Pinpoint the cell where the given text exists, returning its [x, y] midpoint coordinate. 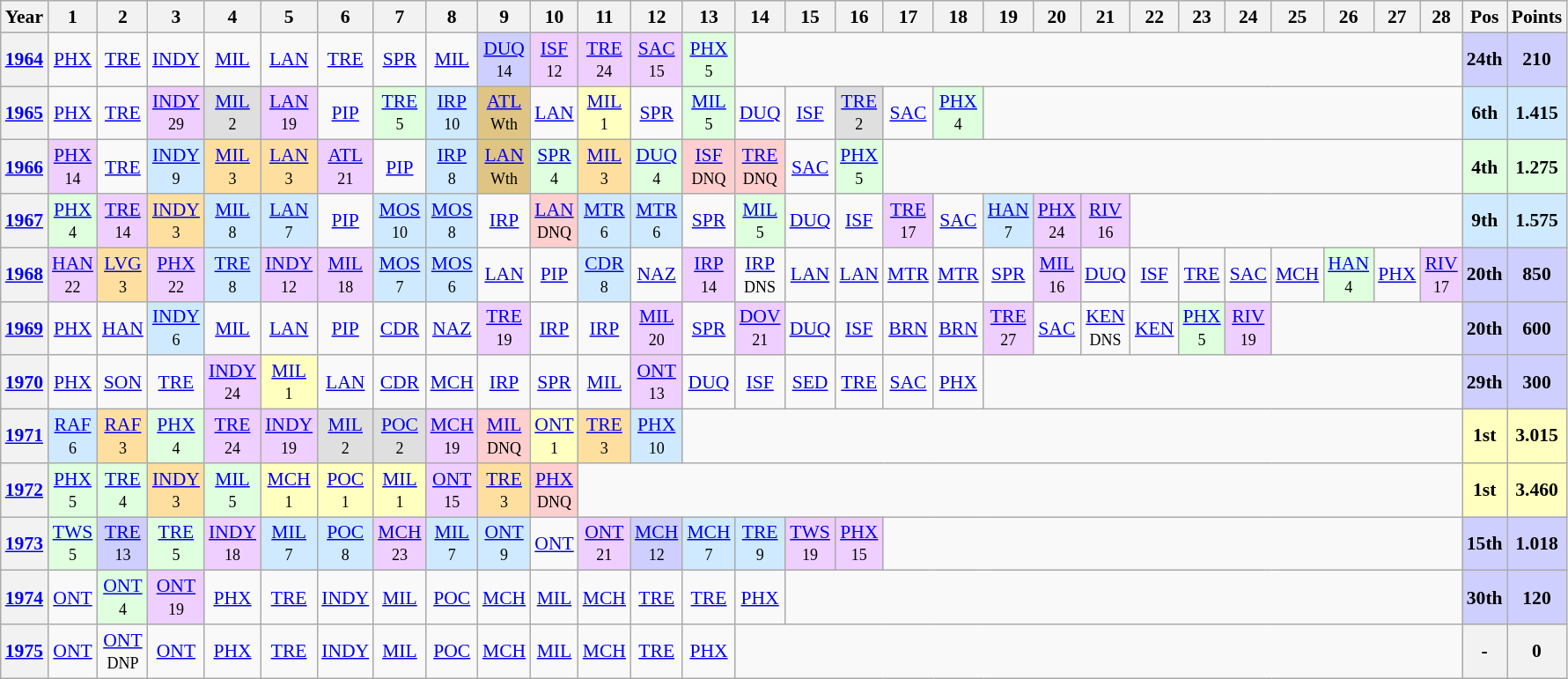
9th [1484, 220]
IRPDNS [761, 275]
TRE14 [123, 220]
1965 [25, 113]
22 [1154, 17]
120 [1537, 597]
11 [604, 17]
Points [1537, 17]
MIL18 [345, 275]
IRP10 [453, 113]
DUQ4 [657, 167]
0 [1537, 652]
600 [1537, 328]
1.415 [1537, 113]
29th [1484, 382]
LAN3 [289, 167]
MOS8 [453, 220]
PHX14 [72, 167]
12 [657, 17]
ATL21 [345, 167]
LAN19 [289, 113]
ONT4 [123, 597]
Year [25, 17]
ONT15 [453, 490]
LANDNQ [554, 220]
MOS7 [400, 275]
850 [1537, 275]
POC8 [345, 544]
PHXDNQ [554, 490]
14 [761, 17]
MCH1 [289, 490]
ONT19 [176, 597]
9 [504, 17]
MCH23 [400, 544]
1967 [25, 220]
SED [810, 382]
21 [1106, 17]
18 [958, 17]
PHX22 [176, 275]
HAN22 [72, 275]
INDY24 [232, 382]
5 [289, 17]
ISFDNQ [708, 167]
ISF12 [554, 60]
INDY18 [232, 544]
SAC15 [657, 60]
PHX15 [858, 544]
1.018 [1537, 544]
15th [1484, 544]
1974 [25, 597]
RAF3 [123, 437]
6th [1484, 113]
1.275 [1537, 167]
HAN4 [1349, 275]
1.575 [1537, 220]
TWS19 [810, 544]
INDY29 [176, 113]
7 [400, 17]
15 [810, 17]
INDY6 [176, 328]
28 [1440, 17]
4th [1484, 167]
23 [1201, 17]
POC2 [400, 437]
TRE2 [858, 113]
IRP14 [708, 275]
RAF6 [72, 437]
ONTDNP [123, 652]
10 [554, 17]
1 [72, 17]
TRE19 [504, 328]
3 [176, 17]
MCH19 [453, 437]
1969 [25, 328]
PHX24 [1056, 220]
LAN7 [289, 220]
MILDNQ [504, 437]
HAN7 [1009, 220]
1975 [25, 652]
PHX10 [657, 437]
TRE8 [232, 275]
SON [123, 382]
30th [1484, 597]
MCH12 [657, 544]
1972 [25, 490]
16 [858, 17]
1973 [25, 544]
MIL20 [657, 328]
ATLWth [504, 113]
1970 [25, 382]
6 [345, 17]
1968 [25, 275]
TREDNQ [761, 167]
INDY19 [289, 437]
KENDNS [1106, 328]
4 [232, 17]
DUQ14 [504, 60]
13 [708, 17]
17 [909, 17]
MIL8 [232, 220]
CDR8 [604, 275]
LANWth [504, 167]
ONT1 [554, 437]
- [1484, 652]
RIV16 [1106, 220]
Pos [1484, 17]
3.460 [1537, 490]
INDY12 [289, 275]
8 [453, 17]
2 [123, 17]
TWS5 [72, 544]
MOS10 [400, 220]
TRE13 [123, 544]
1966 [25, 167]
KEN [1154, 328]
26 [1349, 17]
DOV21 [761, 328]
24th [1484, 60]
RIV19 [1248, 328]
3.015 [1537, 437]
1971 [25, 437]
210 [1537, 60]
MOS6 [453, 275]
1964 [25, 60]
HAN [123, 328]
TRE27 [1009, 328]
MCH7 [708, 544]
24 [1248, 17]
IRP8 [453, 167]
LVG3 [123, 275]
300 [1537, 382]
TRE9 [761, 544]
TRE17 [909, 220]
RIV17 [1440, 275]
TRE4 [123, 490]
20 [1056, 17]
ONT21 [604, 544]
INDY9 [176, 167]
27 [1396, 17]
ONT13 [657, 382]
SPR4 [554, 167]
MIL16 [1056, 275]
19 [1009, 17]
ONT9 [504, 544]
POC1 [345, 490]
25 [1298, 17]
